Return [X, Y] of the center of cell containing provided text 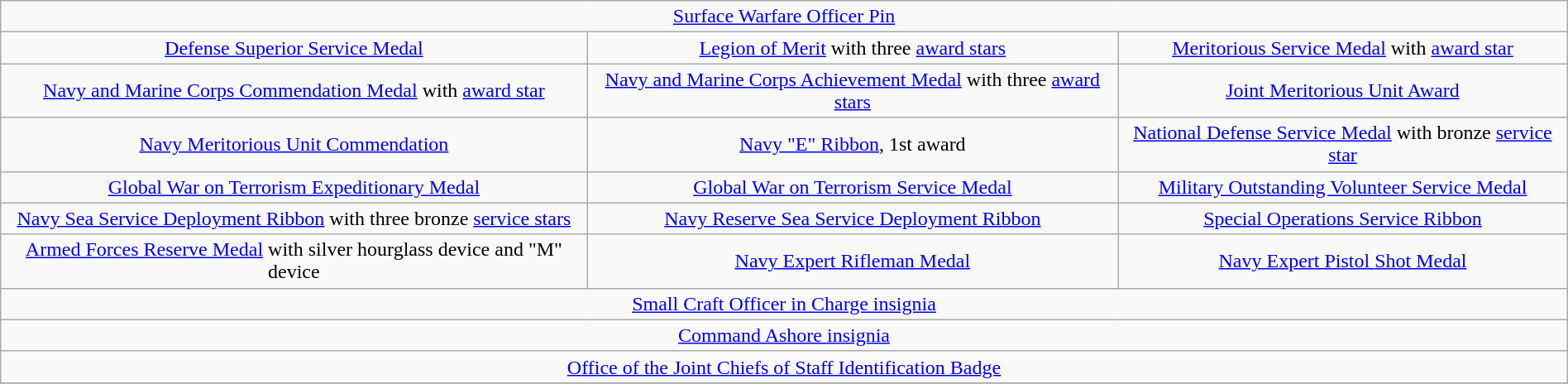
Armed Forces Reserve Medal with silver hourglass device and "M" device [294, 262]
Meritorious Service Medal with award star [1343, 48]
Office of the Joint Chiefs of Staff Identification Badge [784, 367]
Navy Reserve Sea Service Deployment Ribbon [853, 218]
Global War on Terrorism Expeditionary Medal [294, 187]
Navy Meritorious Unit Commendation [294, 144]
Military Outstanding Volunteer Service Medal [1343, 187]
Special Operations Service Ribbon [1343, 218]
Navy and Marine Corps Achievement Medal with three award stars [853, 91]
Surface Warfare Officer Pin [784, 17]
Navy Expert Pistol Shot Medal [1343, 262]
Navy and Marine Corps Commendation Medal with award star [294, 91]
National Defense Service Medal with bronze service star [1343, 144]
Navy Expert Rifleman Medal [853, 262]
Small Craft Officer in Charge insignia [784, 304]
Navy "E" Ribbon, 1st award [853, 144]
Defense Superior Service Medal [294, 48]
Navy Sea Service Deployment Ribbon with three bronze service stars [294, 218]
Command Ashore insignia [784, 335]
Global War on Terrorism Service Medal [853, 187]
Joint Meritorious Unit Award [1343, 91]
Legion of Merit with three award stars [853, 48]
